Find where the given text appears and provide that cell's center as (X, Y) coordinate. 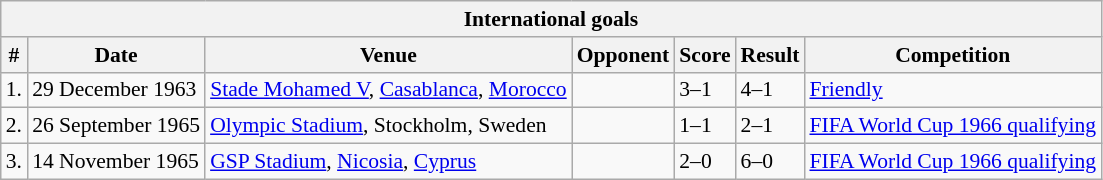
2–0 (704, 162)
6–0 (770, 162)
29 December 1963 (116, 90)
International goals (551, 19)
# (14, 55)
Stade Mohamed V, Casablanca, Morocco (388, 90)
Date (116, 55)
2–1 (770, 126)
GSP Stadium, Nicosia, Cyprus (388, 162)
1. (14, 90)
Result (770, 55)
Competition (952, 55)
Score (704, 55)
3. (14, 162)
Opponent (624, 55)
3–1 (704, 90)
Friendly (952, 90)
Olympic Stadium, Stockholm, Sweden (388, 126)
4–1 (770, 90)
14 November 1965 (116, 162)
26 September 1965 (116, 126)
1–1 (704, 126)
2. (14, 126)
Venue (388, 55)
